Identify which cell holds the provided text, then report its [x, y] central coordinate. 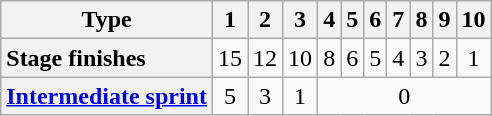
Stage finishes [107, 58]
15 [230, 58]
12 [266, 58]
Type [107, 20]
Intermediate sprint [107, 96]
0 [404, 96]
9 [444, 20]
7 [398, 20]
